From the cell containing the given text, extract its center point as [x, y] coordinate. 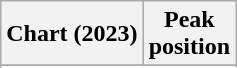
Peakposition [189, 34]
Chart (2023) [72, 34]
